Identify which cell holds the provided text, then report its (X, Y) central coordinate. 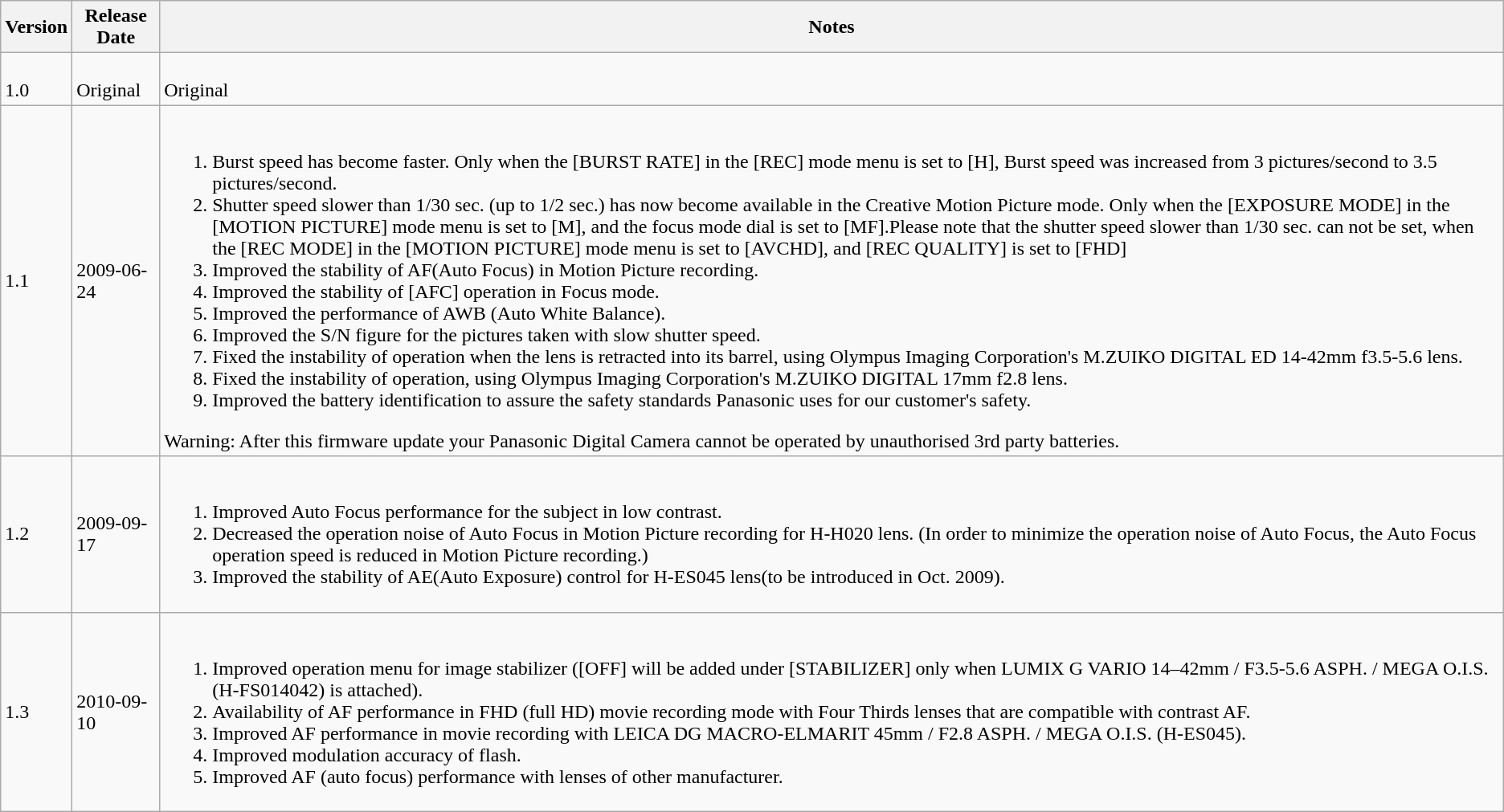
Version (37, 27)
1.2 (37, 534)
Release Date (116, 27)
2009-06-24 (116, 281)
1.1 (37, 281)
2010-09-10 (116, 712)
1.0 (37, 79)
2009-09-17 (116, 534)
1.3 (37, 712)
Notes (832, 27)
